Locate the cell with the specified text and output its (x, y) center coordinate. 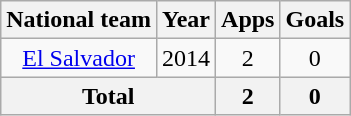
Total (108, 96)
Apps (248, 20)
Goals (315, 20)
National team (79, 20)
Year (186, 20)
El Salvador (79, 58)
2014 (186, 58)
